Search for the cell housing the specified text and yield its [X, Y] center coordinate. 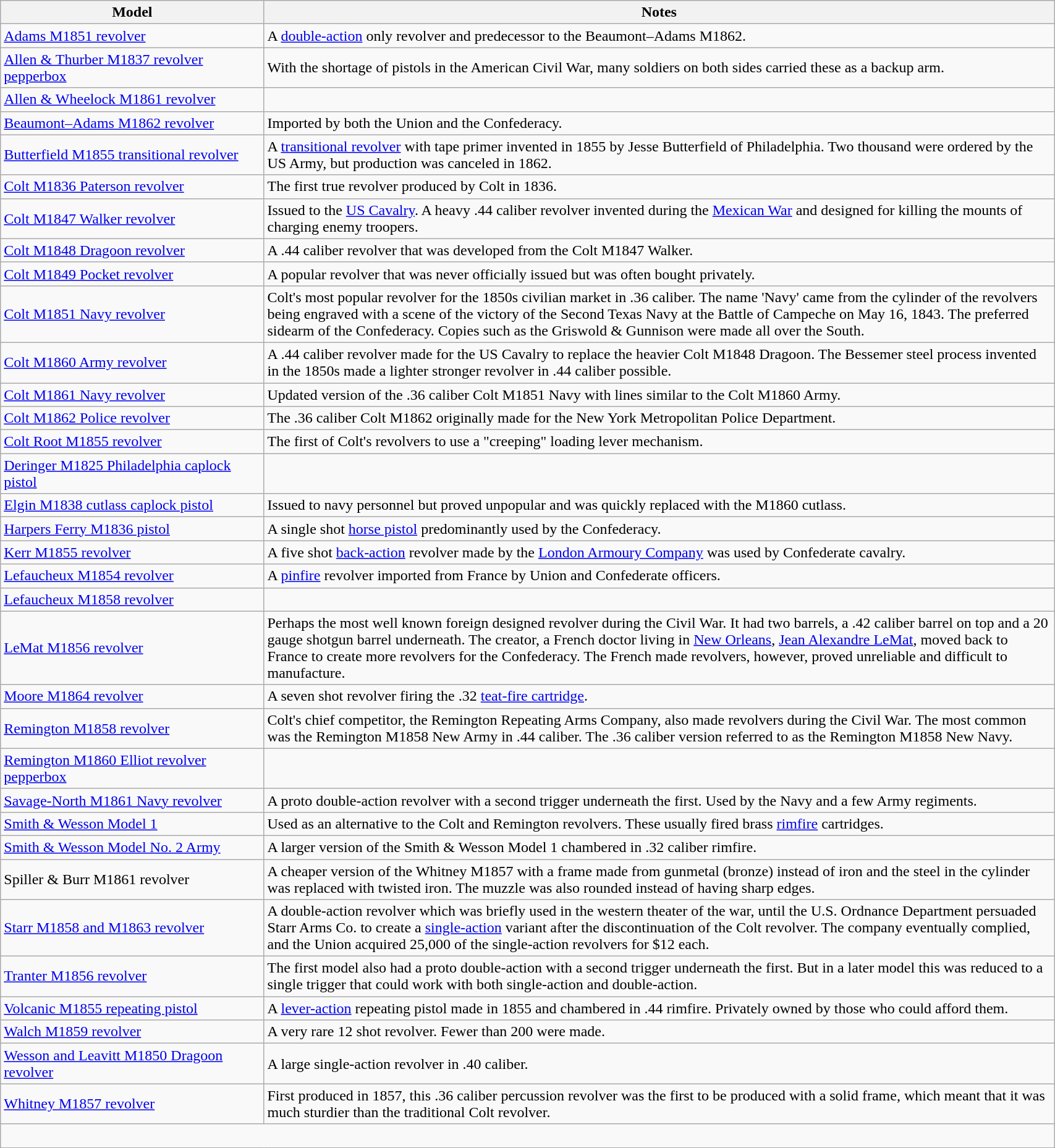
Notes [659, 12]
A very rare 12 shot revolver. Fewer than 200 were made. [659, 1032]
Colt M1861 Navy revolver [132, 395]
Moore M1864 revolver [132, 696]
Wesson and Leavitt M1850 Dragoon revolver [132, 1064]
Imported by both the Union and the Confederacy. [659, 123]
A proto double-action revolver with a second trigger underneath the first. Used by the Navy and a few Army regiments. [659, 800]
Colt M1836 Paterson revolver [132, 187]
The .36 caliber Colt M1862 originally made for the New York Metropolitan Police Department. [659, 418]
A single shot horse pistol predominantly used by the Confederacy. [659, 529]
Allen & Thurber M1837 revolver pepperbox [132, 68]
A seven shot revolver firing the .32 teat-fire cartridge. [659, 696]
Beaumont–Adams M1862 revolver [132, 123]
Lefaucheux M1858 revolver [132, 599]
Colt M1847 Walker revolver [132, 219]
Adams M1851 revolver [132, 36]
A .44 caliber revolver that was developed from the Colt M1847 Walker. [659, 250]
Colt Root M1855 revolver [132, 442]
Deringer M1825 Philadelphia caplock pistol [132, 473]
Used as an alternative to the Colt and Remington revolvers. These usually fired brass rimfire cartridges. [659, 824]
Spiller & Burr M1861 revolver [132, 879]
With the shortage of pistols in the American Civil War, many soldiers on both sides carried these as a backup arm. [659, 68]
Colt M1848 Dragoon revolver [132, 250]
Issued to navy personnel but proved unpopular and was quickly replaced with the M1860 cutlass. [659, 505]
Harpers Ferry M1836 pistol [132, 529]
A popular revolver that was never officially issued but was often bought privately. [659, 274]
The first true revolver produced by Colt in 1836. [659, 187]
A five shot back-action revolver made by the London Armoury Company was used by Confederate cavalry. [659, 552]
Colt M1862 Police revolver [132, 418]
Whitney M1857 revolver [132, 1104]
Butterfield M1855 transitional revolver [132, 154]
A lever-action repeating pistol made in 1855 and chambered in .44 rimfire. Privately owned by those who could afford them. [659, 1008]
Allen & Wheelock M1861 revolver [132, 99]
Colt M1849 Pocket revolver [132, 274]
Starr M1858 and M1863 revolver [132, 928]
A large single-action revolver in .40 caliber. [659, 1064]
Remington M1858 revolver [132, 728]
Volcanic M1855 repeating pistol [132, 1008]
A larger version of the Smith & Wesson Model 1 chambered in .32 caliber rimfire. [659, 847]
Lefaucheux M1854 revolver [132, 576]
A double-action only revolver and predecessor to the Beaumont–Adams M1862. [659, 36]
Updated version of the .36 caliber Colt M1851 Navy with lines similar to the Colt M1860 Army. [659, 395]
The first of Colt's revolvers to use a "creeping" loading lever mechanism. [659, 442]
Tranter M1856 revolver [132, 976]
A pinfire revolver imported from France by Union and Confederate officers. [659, 576]
Kerr M1855 revolver [132, 552]
Elgin M1838 cutlass caplock pistol [132, 505]
Smith & Wesson Model No. 2 Army [132, 847]
LeMat M1856 revolver [132, 648]
Savage-North M1861 Navy revolver [132, 800]
Colt M1860 Army revolver [132, 362]
Smith & Wesson Model 1 [132, 824]
Remington M1860 Elliot revolver pepperbox [132, 769]
Walch M1859 revolver [132, 1032]
Model [132, 12]
Colt M1851 Navy revolver [132, 314]
